From the cell containing the given text, extract its center point as [X, Y] coordinate. 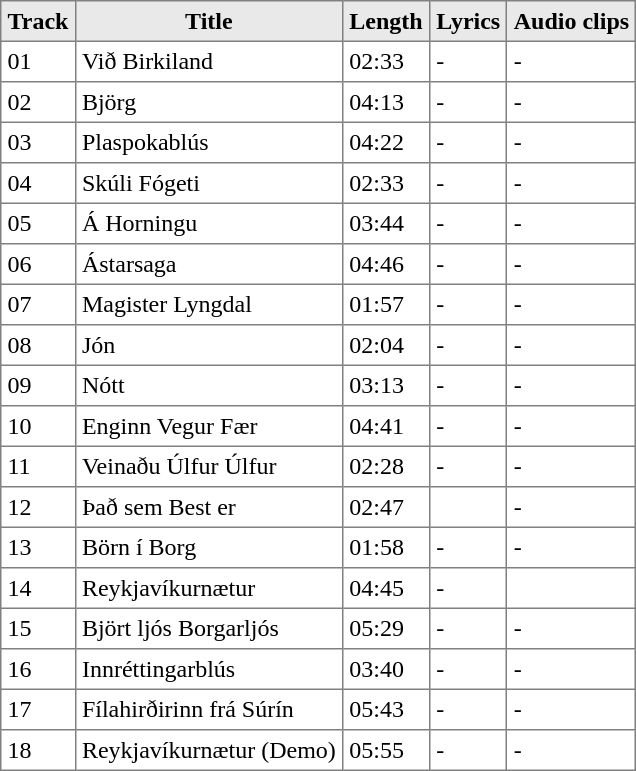
Björg [208, 102]
09 [38, 385]
Björt ljós Borgarljós [208, 628]
10 [38, 426]
Skúli Fógeti [208, 183]
13 [38, 547]
Fílahirðirinn frá Súrín [208, 709]
Börn í Borg [208, 547]
Audio clips [572, 21]
Á Horningu [208, 223]
Plaspokablús [208, 142]
Innréttingarblús [208, 669]
05:55 [386, 750]
04:41 [386, 426]
08 [38, 345]
02:04 [386, 345]
Nótt [208, 385]
Það sem Best er [208, 507]
04:45 [386, 588]
07 [38, 304]
04 [38, 183]
Reykjavíkurnætur (Demo) [208, 750]
01:57 [386, 304]
01 [38, 61]
02:28 [386, 466]
06 [38, 264]
02:47 [386, 507]
05:29 [386, 628]
15 [38, 628]
04:22 [386, 142]
Jón [208, 345]
Magister Lyngdal [208, 304]
03:44 [386, 223]
03:40 [386, 669]
04:13 [386, 102]
03:13 [386, 385]
Lyrics [468, 21]
14 [38, 588]
Enginn Vegur Fær [208, 426]
16 [38, 669]
17 [38, 709]
12 [38, 507]
05:43 [386, 709]
04:46 [386, 264]
Title [208, 21]
01:58 [386, 547]
05 [38, 223]
Við Birkiland [208, 61]
18 [38, 750]
Veinaðu Úlfur Úlfur [208, 466]
Length [386, 21]
Track [38, 21]
11 [38, 466]
Ástarsaga [208, 264]
Reykjavíkurnætur [208, 588]
02 [38, 102]
03 [38, 142]
